For the text-containing cell, return its midpoint in [x, y] coordinate format. 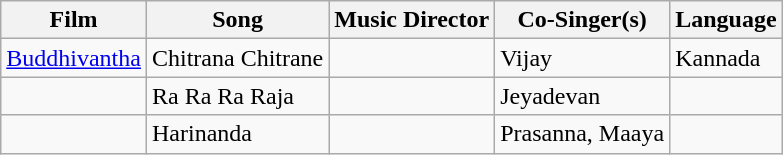
Vijay [582, 58]
Kannada [726, 58]
Chitrana Chitrane [237, 58]
Ra Ra Ra Raja [237, 96]
Film [74, 20]
Buddhivantha [74, 58]
Jeyadevan [582, 96]
Co-Singer(s) [582, 20]
Language [726, 20]
Music Director [412, 20]
Prasanna, Maaya [582, 134]
Harinanda [237, 134]
Song [237, 20]
